Search for the cell housing the specified text and yield its (x, y) center coordinate. 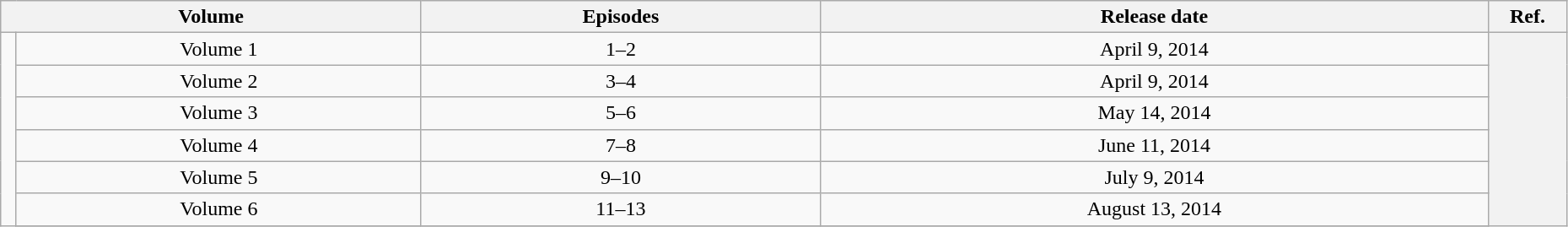
Volume 1 (218, 49)
Volume 3 (218, 113)
August 13, 2014 (1154, 209)
Volume 5 (218, 177)
Episodes (621, 17)
May 14, 2014 (1154, 113)
11–13 (621, 209)
1–2 (621, 49)
5–6 (621, 113)
Ref. (1528, 17)
June 11, 2014 (1154, 145)
Release date (1154, 17)
Volume 6 (218, 209)
July 9, 2014 (1154, 177)
7–8 (621, 145)
Volume 2 (218, 81)
Volume (211, 17)
3–4 (621, 81)
9–10 (621, 177)
Volume 4 (218, 145)
